Determine the [x, y] coordinate at the center of the cell enclosing the given text.  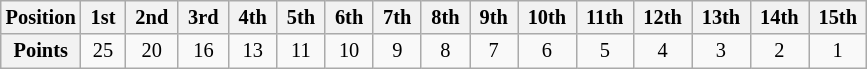
4th [253, 17]
1st [104, 17]
5 [604, 51]
5th [301, 17]
Position [41, 17]
10 [349, 51]
10th [547, 17]
25 [104, 51]
13 [253, 51]
Points [41, 51]
8th [445, 17]
20 [152, 51]
1 [838, 51]
3rd [203, 17]
9th [494, 17]
9 [397, 51]
12th [662, 17]
2nd [152, 17]
8 [445, 51]
14th [779, 17]
16 [203, 51]
2 [779, 51]
7th [397, 17]
6 [547, 51]
13th [721, 17]
11 [301, 51]
15th [838, 17]
3 [721, 51]
6th [349, 17]
4 [662, 51]
11th [604, 17]
7 [494, 51]
